Determine the (X, Y) coordinate at the center of the cell enclosing the given text.  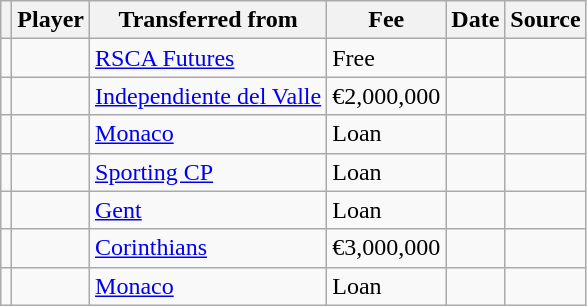
Independiente del Valle (208, 96)
€2,000,000 (386, 96)
Fee (386, 20)
€3,000,000 (386, 248)
Corinthians (208, 248)
Date (476, 20)
Free (386, 58)
Gent (208, 210)
Transferred from (208, 20)
Sporting CP (208, 172)
RSCA Futures (208, 58)
Player (51, 20)
Source (546, 20)
